Output the [X, Y] coordinate of the center of the cell containing the given text.  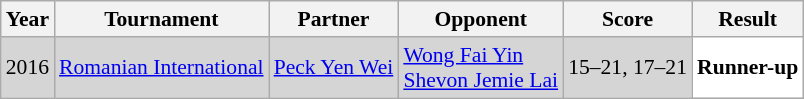
Opponent [480, 19]
2016 [28, 68]
Runner-up [748, 68]
15–21, 17–21 [628, 68]
Peck Yen Wei [334, 68]
Score [628, 19]
Result [748, 19]
Year [28, 19]
Wong Fai Yin Shevon Jemie Lai [480, 68]
Romanian International [162, 68]
Partner [334, 19]
Tournament [162, 19]
